Find where the given text appears and provide that cell's center as (x, y) coordinate. 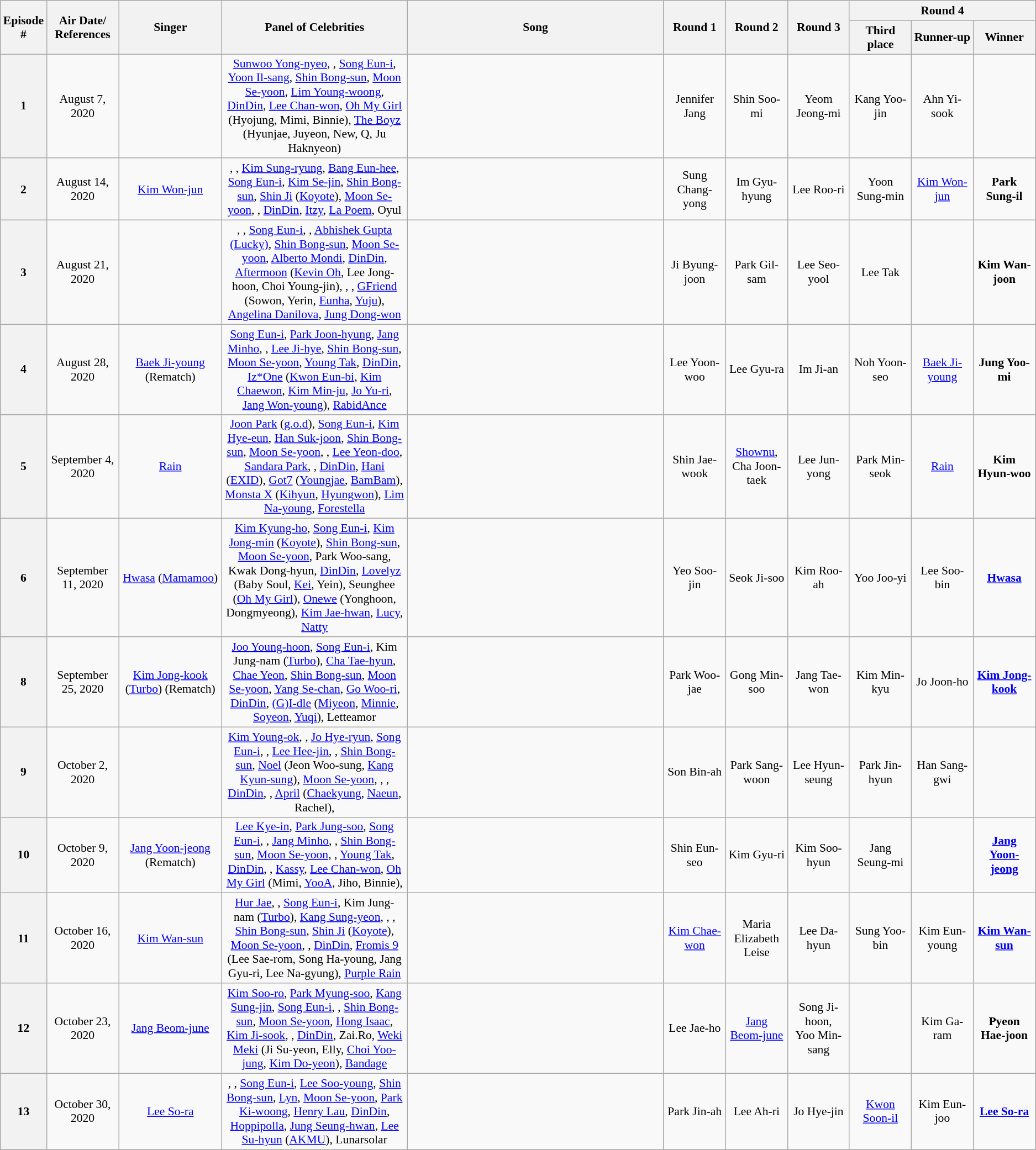
9 (23, 772)
September 25, 2020 (83, 682)
Song Ji-hoon,Yoo Min-sang (818, 1028)
Panel of Celebrities (315, 28)
Kwon Soon-il (880, 1111)
Hwasa (1004, 578)
Jang Seung-mi (880, 855)
5 (23, 466)
Kim Wan-joon (1004, 273)
Lee Gyu-ra (756, 369)
Park Woo-jae (695, 682)
Shownu,Cha Joon-taek (756, 466)
Sung Chang-yong (695, 189)
Lee Tak (880, 273)
Lee Seo-yool (818, 273)
Runner-up (942, 38)
1 (23, 106)
Lee Ah-ri (756, 1111)
Jung Yoo-mi (1004, 369)
September 11, 2020 (83, 578)
Jang Tae-won (818, 682)
Park Sang-woon (756, 772)
August 28, 2020 (83, 369)
Ahn Yi-sook (942, 106)
September 4, 2020 (83, 466)
August 21, 2020 (83, 273)
October 16, 2020 (83, 938)
October 23, 2020 (83, 1028)
Kim Gyu-ri (756, 855)
Lee Roo-ri (818, 189)
10 (23, 855)
Maria Elizabeth Leise (756, 938)
Noh Yoon-seo (880, 369)
Lee Yoon-woo (695, 369)
Gong Min-soo (756, 682)
Shin Soo-mi (756, 106)
Ji Byung-joon (695, 273)
October 30, 2020 (83, 1111)
Kim Eun-young (942, 938)
Kim Eun-joo (942, 1111)
Park Gil-sam (756, 273)
Im Ji-an (818, 369)
Yeom Jeong-mi (818, 106)
4 (23, 369)
August 7, 2020 (83, 106)
Park Jin-hyun (880, 772)
Kim Chae-won (695, 938)
Kim Hyun-woo (1004, 466)
Round 2 (756, 28)
Kim Jong-kook (Turbo) (Rematch) (170, 682)
Round 3 (818, 28)
2 (23, 189)
Shin Jae-wook (695, 466)
Winner (1004, 38)
August 14, 2020 (83, 189)
Jennifer Jang (695, 106)
Pyeon Hae-joon (1004, 1028)
Third place (880, 38)
11 (23, 938)
Baek Ji-young (Rematch) (170, 369)
Round 4 (942, 10)
Jo Joon-ho (942, 682)
Park Jin-ah (695, 1111)
Lee Jae-ho (695, 1028)
Song (535, 28)
, , Kim Sung-ryung, Bang Eun-hee, Song Eun-i, Kim Se-jin, Shin Bong-sun, Shin Ji (Koyote), Moon Se-yoon, , DinDin, Itzy, La Poem, Oyul (315, 189)
Lee Jun-yong (818, 466)
Kim Soo-hyun (818, 855)
Park Sung-il (1004, 189)
8 (23, 682)
Kim Jong-kook (1004, 682)
Shin Eun-seo (695, 855)
6 (23, 578)
Lee Soo-bin (942, 578)
Hwasa (Mamamoo) (170, 578)
13 (23, 1111)
October 9, 2020 (83, 855)
Sung Yoo-bin (880, 938)
Baek Ji-young (942, 369)
Kim Min-kyu (880, 682)
Air Date/References (83, 28)
12 (23, 1028)
Jo Hye-jin (818, 1111)
3 (23, 273)
Episode # (23, 28)
Kang Yoo-jin (880, 106)
Yeo Soo-jin (695, 578)
Seok Ji-soo (756, 578)
Round 1 (695, 28)
Jang Yoon-jeong (Rematch) (170, 855)
Han Sang-gwi (942, 772)
Son Bin-ah (695, 772)
Singer (170, 28)
Yoo Joo-yi (880, 578)
Jang Yoon-jeong (1004, 855)
Im Gyu-hyung (756, 189)
Kim Roo-ah (818, 578)
Yoon Sung-min (880, 189)
October 2, 2020 (83, 772)
Lee Da-hyun (818, 938)
Park Min-seok (880, 466)
Lee Hyun-seung (818, 772)
Kim Ga-ram (942, 1028)
